Locate the cell with the specified text and output its (x, y) center coordinate. 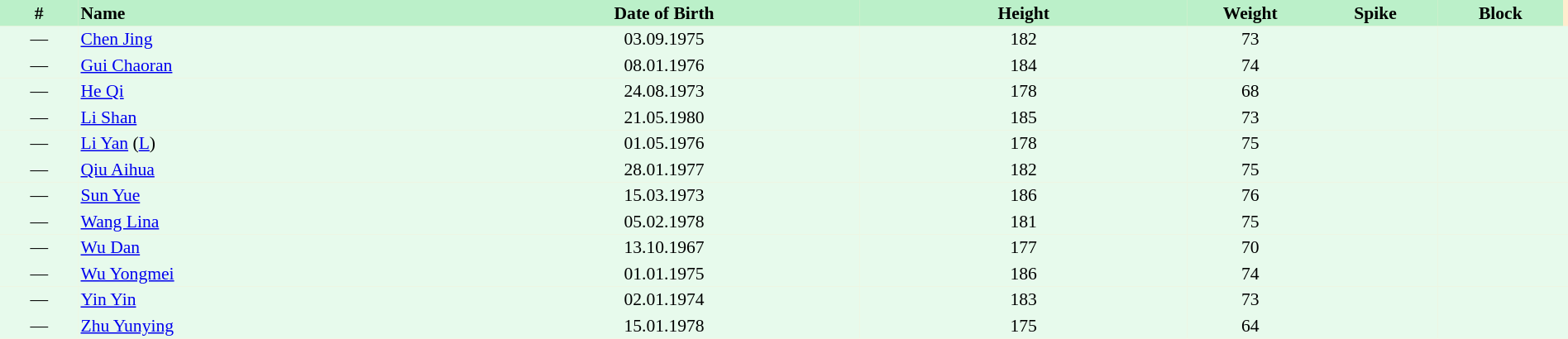
64 (1250, 326)
Block (1500, 13)
01.05.1976 (664, 144)
Wu Yongmei (273, 274)
Qiu Aihua (273, 169)
# (39, 13)
Date of Birth (664, 13)
Wang Lina (273, 222)
He Qi (273, 91)
177 (1024, 248)
01.01.1975 (664, 274)
13.10.1967 (664, 248)
70 (1250, 248)
03.09.1975 (664, 40)
15.03.1973 (664, 195)
183 (1024, 299)
68 (1250, 91)
Weight (1250, 13)
24.08.1973 (664, 91)
175 (1024, 326)
184 (1024, 65)
Name (273, 13)
185 (1024, 117)
76 (1250, 195)
21.05.1980 (664, 117)
181 (1024, 222)
Yin Yin (273, 299)
Li Shan (273, 117)
02.01.1974 (664, 299)
08.01.1976 (664, 65)
15.01.1978 (664, 326)
Li Yan (L) (273, 144)
Wu Dan (273, 248)
Spike (1374, 13)
Zhu Yunying (273, 326)
Gui Chaoran (273, 65)
Sun Yue (273, 195)
Chen Jing (273, 40)
05.02.1978 (664, 222)
28.01.1977 (664, 169)
Height (1024, 13)
